Output the [x, y] coordinate of the center of the cell containing the given text.  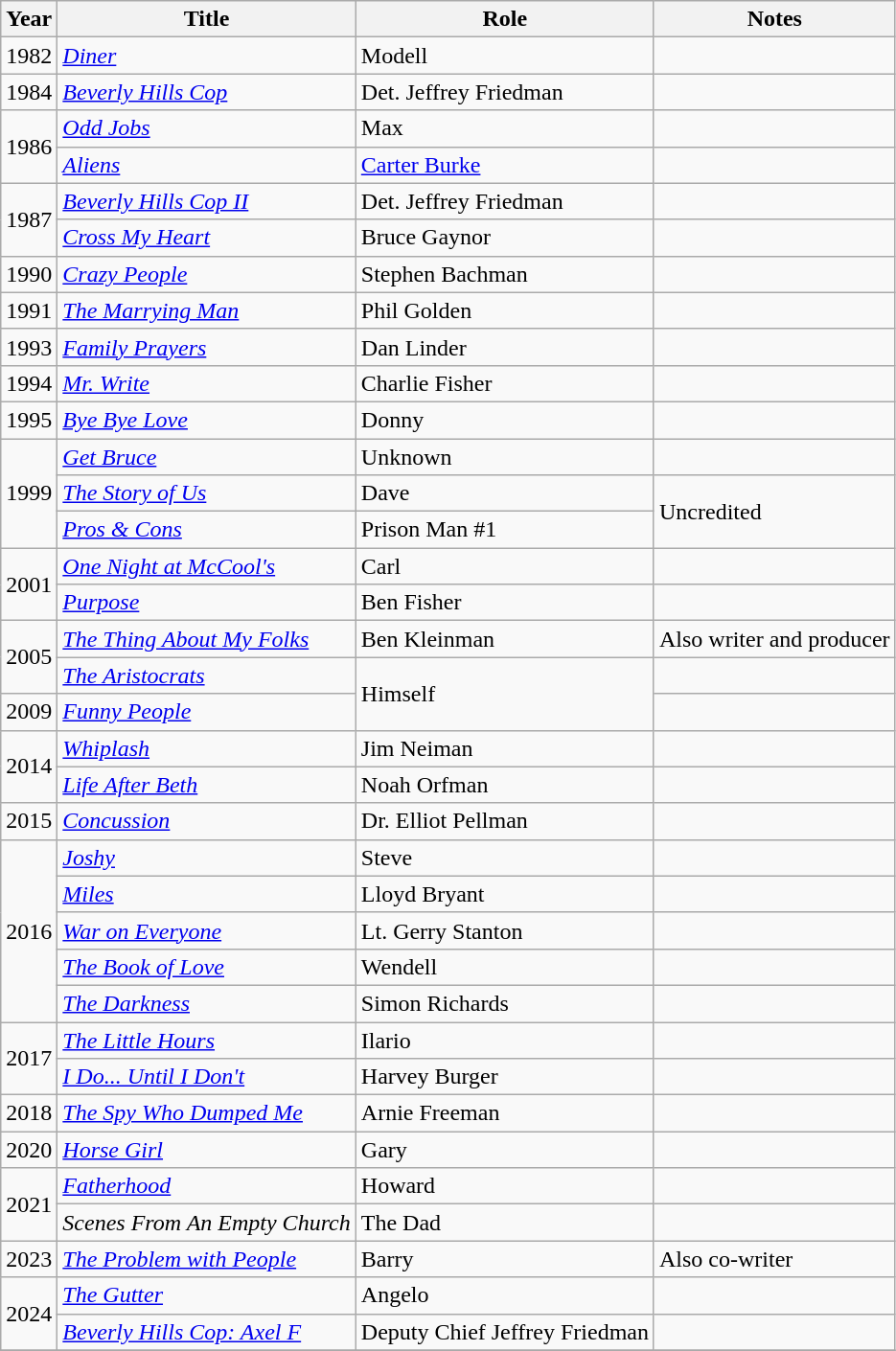
Carl [504, 566]
Wendell [504, 967]
Aliens [207, 165]
Diner [207, 56]
Ben Kleinman [504, 639]
2015 [29, 821]
Year [29, 19]
Role [504, 19]
2009 [29, 712]
Gary [504, 1150]
2014 [29, 767]
Funny People [207, 712]
The Dad [504, 1223]
The Marrying Man [207, 310]
Noah Orfman [504, 785]
Barry [504, 1259]
I Do... Until I Don't [207, 1077]
1986 [29, 147]
2021 [29, 1204]
2024 [29, 1314]
The Darkness [207, 1003]
Prison Man #1 [504, 530]
2016 [29, 930]
Lloyd Bryant [504, 894]
Phil Golden [504, 310]
1994 [29, 383]
Harvey Burger [504, 1077]
1999 [29, 493]
Concussion [207, 821]
Dr. Elliot Pellman [504, 821]
Max [504, 128]
Beverly Hills Cop [207, 92]
Carter Burke [504, 165]
Donny [504, 420]
Also co-writer [774, 1259]
The Aristocrats [207, 675]
Steve [504, 858]
Beverly Hills Cop II [207, 201]
The Gutter [207, 1295]
2001 [29, 584]
Jim Neiman [504, 748]
Beverly Hills Cop: Axel F [207, 1332]
Joshy [207, 858]
Fatherhood [207, 1186]
Himself [504, 694]
Angelo [504, 1295]
Crazy People [207, 274]
2023 [29, 1259]
Title [207, 19]
1987 [29, 219]
Pros & Cons [207, 530]
War on Everyone [207, 930]
1993 [29, 347]
Unknown [504, 457]
Odd Jobs [207, 128]
Purpose [207, 603]
The Story of Us [207, 493]
Get Bruce [207, 457]
Ben Fisher [504, 603]
Dave [504, 493]
Modell [504, 56]
Bye Bye Love [207, 420]
Charlie Fisher [504, 383]
1990 [29, 274]
Arnie Freeman [504, 1113]
1982 [29, 56]
1984 [29, 92]
2005 [29, 657]
1991 [29, 310]
Also writer and producer [774, 639]
Deputy Chief Jeffrey Friedman [504, 1332]
The Spy Who Dumped Me [207, 1113]
Stephen Bachman [504, 274]
One Night at McCool's [207, 566]
Cross My Heart [207, 238]
Mr. Write [207, 383]
2017 [29, 1058]
Life After Beth [207, 785]
Notes [774, 19]
2020 [29, 1150]
Family Prayers [207, 347]
Whiplash [207, 748]
2018 [29, 1113]
Ilario [504, 1040]
Howard [504, 1186]
Miles [207, 894]
Uncredited [774, 512]
The Book of Love [207, 967]
Horse Girl [207, 1150]
The Little Hours [207, 1040]
Simon Richards [504, 1003]
Scenes From An Empty Church [207, 1223]
The Thing About My Folks [207, 639]
Dan Linder [504, 347]
1995 [29, 420]
The Problem with People [207, 1259]
Bruce Gaynor [504, 238]
Lt. Gerry Stanton [504, 930]
